Detect which cell encompasses the target text, then output its [X, Y] center coordinate. 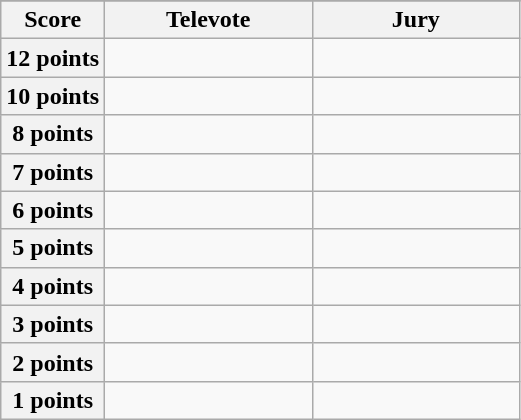
5 points [53, 248]
12 points [53, 58]
7 points [53, 172]
2 points [53, 362]
6 points [53, 210]
Televote [209, 20]
Score [53, 20]
10 points [53, 96]
8 points [53, 134]
Jury [416, 20]
1 points [53, 400]
4 points [53, 286]
3 points [53, 324]
